Locate the cell with the specified text and output its (x, y) center coordinate. 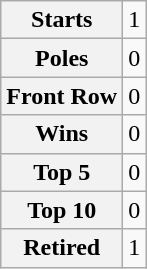
Front Row (62, 96)
Top 5 (62, 172)
Poles (62, 58)
Wins (62, 134)
Top 10 (62, 210)
Starts (62, 20)
Retired (62, 248)
